Determine the (X, Y) coordinate at the center of the cell enclosing the given text.  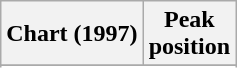
Peak position (189, 34)
Chart (1997) (72, 34)
